For the text-containing cell, return its midpoint in [x, y] coordinate format. 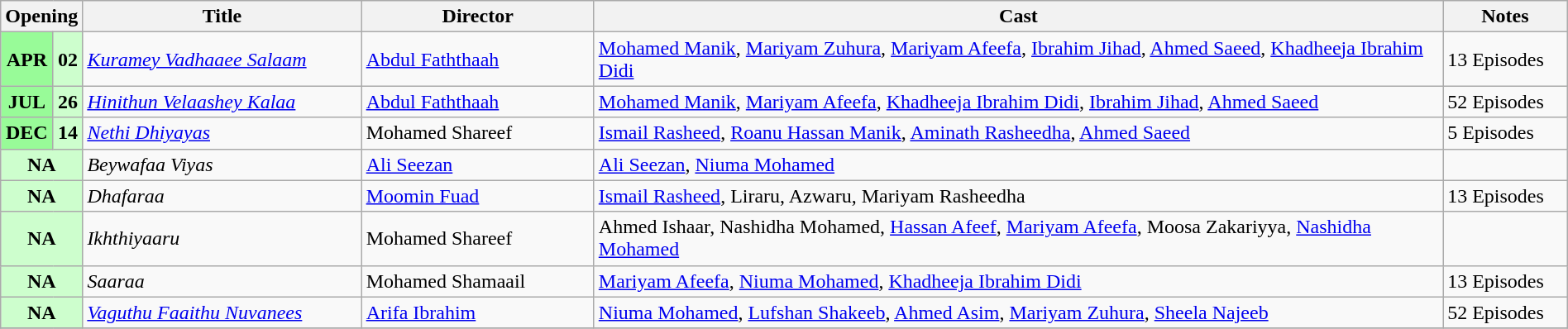
Mohamed Manik, Mariyam Zuhura, Mariyam Afeefa, Ibrahim Jihad, Ahmed Saeed, Khadheeja Ibrahim Didi [1018, 60]
Kuramey Vadhaaee Salaam [222, 60]
JUL [26, 102]
Niuma Mohamed, Lufshan Shakeeb, Ahmed Asim, Mariyam Zuhura, Sheela Najeeb [1018, 312]
Ismail Rasheed, Liraru, Azwaru, Mariyam Rasheedha [1018, 196]
Mohamed Manik, Mariyam Afeefa, Khadheeja Ibrahim Didi, Ibrahim Jihad, Ahmed Saeed [1018, 102]
5 Episodes [1505, 133]
Hinithun Velaashey Kalaa [222, 102]
Saaraa [222, 281]
Vaguthu Faaithu Nuvanees [222, 312]
Nethi Dhiyayas [222, 133]
Opening [41, 17]
Title [222, 17]
Ali Seezan, Niuma Mohamed [1018, 164]
APR [26, 60]
Mariyam Afeefa, Niuma Mohamed, Khadheeja Ibrahim Didi [1018, 281]
Moomin Fuad [478, 196]
Arifa Ibrahim [478, 312]
Dhafaraa [222, 196]
DEC [26, 133]
Director [478, 17]
Ikhthiyaaru [222, 238]
02 [68, 60]
14 [68, 133]
Notes [1505, 17]
Ahmed Ishaar, Nashidha Mohamed, Hassan Afeef, Mariyam Afeefa, Moosa Zakariyya, Nashidha Mohamed [1018, 238]
Cast [1018, 17]
Beywafaa Viyas [222, 164]
Ali Seezan [478, 164]
Mohamed Shamaail [478, 281]
26 [68, 102]
Ismail Rasheed, Roanu Hassan Manik, Aminath Rasheedha, Ahmed Saeed [1018, 133]
